Locate the cell with the specified text and output its (x, y) center coordinate. 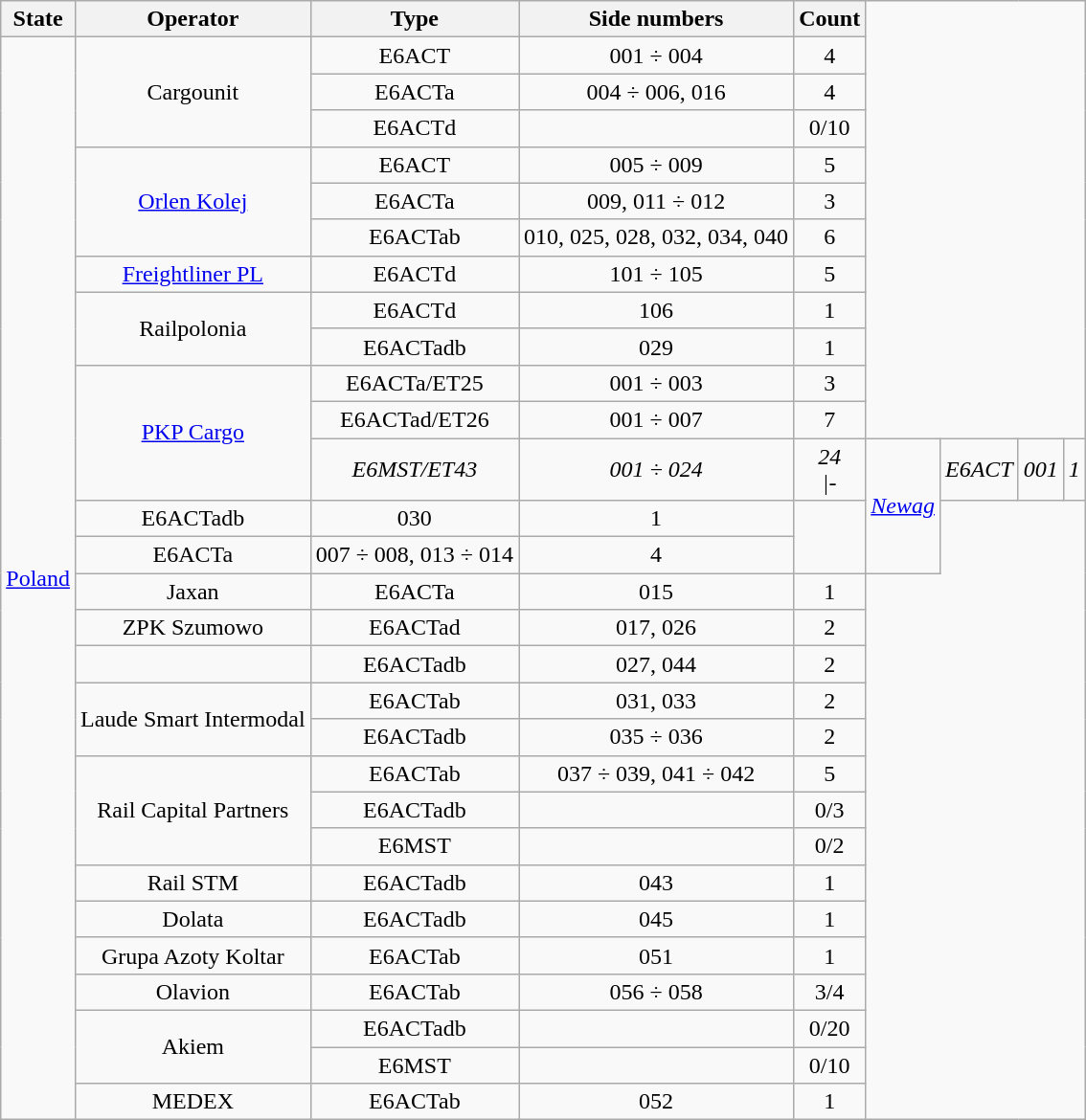
Cargounit (192, 92)
Newag (903, 505)
Akiem (192, 1046)
7 (829, 419)
6 (829, 237)
027, 044 (657, 664)
051 (657, 955)
MEDEX (192, 1102)
001 ÷ 007 (657, 419)
101 ÷ 105 (657, 274)
031, 033 (657, 701)
Grupa Azoty Koltar (192, 955)
009, 011 ÷ 012 (657, 201)
Type (414, 19)
Count (829, 19)
Poland (38, 578)
0/3 (829, 810)
Olavion (192, 992)
ZPK Szumowo (192, 628)
001 ÷ 024 (657, 469)
045 (657, 919)
Dolata (192, 919)
030 (414, 519)
043 (657, 883)
052 (657, 1102)
Orlen Kolej (192, 201)
005 ÷ 009 (657, 165)
037 ÷ 039, 041 ÷ 042 (657, 773)
010, 025, 028, 032, 034, 040 (657, 237)
E6MST/ET43 (414, 469)
056 ÷ 058 (657, 992)
State (38, 19)
E6ACTa/ET25 (414, 383)
Jaxan (192, 592)
E6ACTad/ET26 (414, 419)
035 ÷ 036 (657, 737)
24|- (829, 469)
Laude Smart Intermodal (192, 719)
E6ACTad (414, 628)
007 ÷ 008, 013 ÷ 014 (414, 555)
001 (1040, 469)
Rail STM (192, 883)
0/20 (829, 1028)
Freightliner PL (192, 274)
Railpolonia (192, 328)
017, 026 (657, 628)
Operator (192, 19)
Rail Capital Partners (192, 810)
001 ÷ 003 (657, 383)
PKP Cargo (192, 433)
015 (657, 592)
001 ÷ 004 (657, 56)
106 (657, 310)
3/4 (829, 992)
0/2 (829, 846)
029 (657, 347)
004 ÷ 006, 016 (657, 92)
Side numbers (657, 19)
